Locate the cell with the specified text and output its [X, Y] center coordinate. 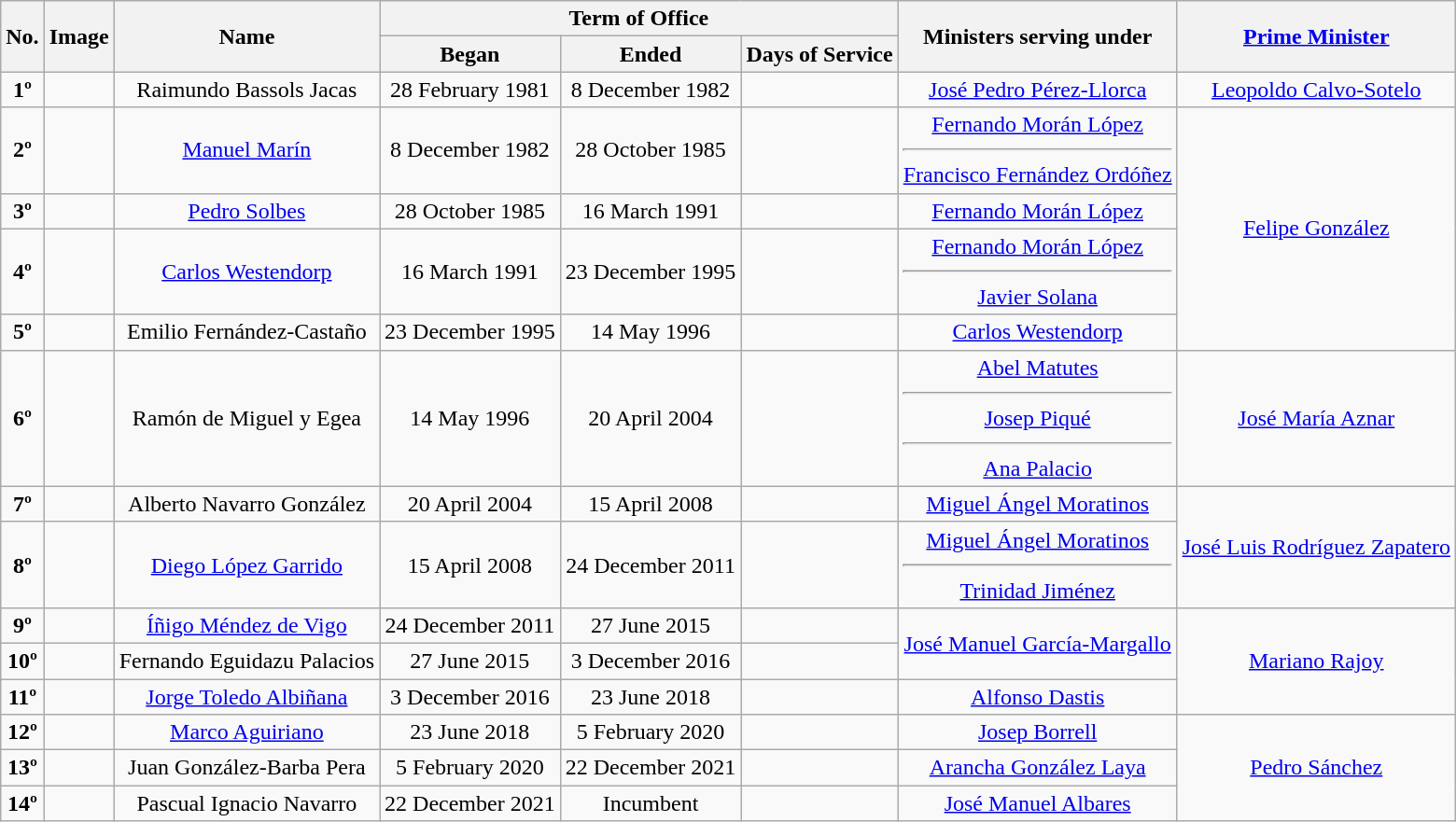
Diego López Garrido [246, 564]
Pedro Solbes [246, 211]
Fernando Morán López [1038, 211]
4º [22, 272]
Ministers serving under [1038, 36]
10º [22, 661]
Fernando Eguidazu Palacios [246, 661]
5º [22, 332]
Mariano Rajoy [1316, 661]
14º [22, 803]
Íñigo Méndez de Vigo [246, 625]
José Manuel García-Margallo [1038, 643]
3º [22, 211]
6º [22, 418]
Alfonso Dastis [1038, 697]
José Pedro Pérez-Llorca [1038, 90]
Manuel Marín [246, 150]
Abel MatutesJosep PiquéAna Palacio [1038, 418]
Jorge Toledo Albiñana [246, 697]
Image [78, 36]
Ended [651, 54]
Began [470, 54]
13º [22, 768]
Ramón de Miguel y Egea [246, 418]
Emilio Fernández-Castaño [246, 332]
12º [22, 732]
11º [22, 697]
Term of Office [639, 19]
Fernando Morán LópezFrancisco Fernández Ordóñez [1038, 150]
Incumbent [651, 803]
Miguel Ángel MoratinosTrinidad Jiménez [1038, 564]
Felipe González [1316, 229]
Leopoldo Calvo-Sotelo [1316, 90]
Marco Aguiriano [246, 732]
8º [22, 564]
Arancha González Laya [1038, 768]
Fernando Morán LópezJavier Solana [1038, 272]
No. [22, 36]
Miguel Ángel Moratinos [1038, 504]
28 February 1981 [470, 90]
2º [22, 150]
Prime Minister [1316, 36]
7º [22, 504]
1º [22, 90]
José María Aznar [1316, 418]
José Luis Rodríguez Zapatero [1316, 547]
Name [246, 36]
Josep Borrell [1038, 732]
José Manuel Albares [1038, 803]
9º [22, 625]
Days of Service [819, 54]
Juan González-Barba Pera [246, 768]
Pedro Sánchez [1316, 768]
Pascual Ignacio Navarro [246, 803]
Alberto Navarro González [246, 504]
Raimundo Bassols Jacas [246, 90]
